Return the (x, y) coordinate for the center point of the cell that contains the specified text.  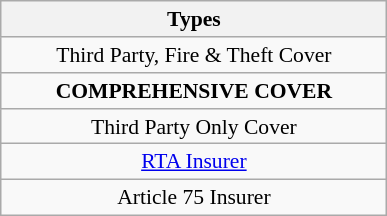
Types (194, 19)
COMPREHENSIVE COVER (194, 91)
RTA Insurer (194, 162)
Article 75 Insurer (194, 197)
Third Party Only Cover (194, 126)
Third Party, Fire & Theft Cover (194, 55)
